Identify which cell holds the provided text, then report its (X, Y) central coordinate. 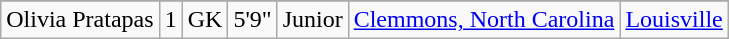
Olivia Pratapas (80, 20)
1 (170, 20)
GK (205, 20)
Clemmons, North Carolina (484, 20)
Louisville (674, 20)
5'9" (252, 20)
Junior (312, 20)
